Return the [X, Y] coordinate for the center point of the cell that contains the specified text.  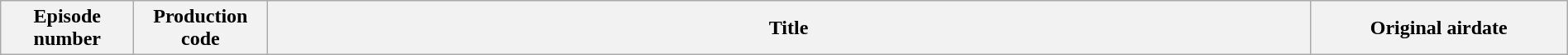
Episode number [68, 28]
Title [789, 28]
Production code [200, 28]
Original airdate [1439, 28]
